From the cell containing the given text, extract its center point as [X, Y] coordinate. 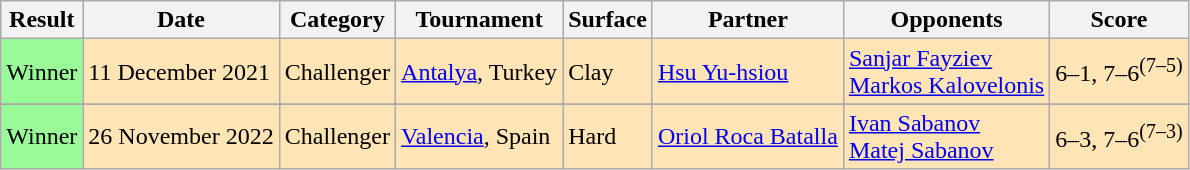
Antalya, Turkey [480, 72]
6–3, 7–6(7–3) [1119, 136]
Opponents [946, 20]
Hard [608, 136]
Ivan Sabanov Matej Sabanov [946, 136]
Date [181, 20]
Hsu Yu-hsiou [748, 72]
Partner [748, 20]
Result [42, 20]
Valencia, Spain [480, 136]
Sanjar Fayziev Markos Kalovelonis [946, 72]
Clay [608, 72]
Oriol Roca Batalla [748, 136]
Category [337, 20]
Tournament [480, 20]
6–1, 7–6(7–5) [1119, 72]
Surface [608, 20]
26 November 2022 [181, 136]
11 December 2021 [181, 72]
Score [1119, 20]
